Capture the cell that displays the provided text and extract its (X, Y) central coordinate. 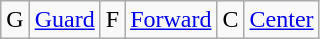
G (15, 20)
Center (282, 20)
Guard (64, 20)
F (112, 20)
Forward (171, 20)
C (230, 20)
